Output the [X, Y] coordinate of the center of the cell containing the given text.  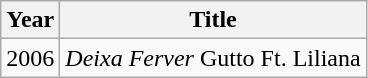
2006 [30, 58]
Deixa Ferver Gutto Ft. Liliana [213, 58]
Year [30, 20]
Title [213, 20]
